Extract the [x, y] coordinate from the center of the cell holding the provided text.  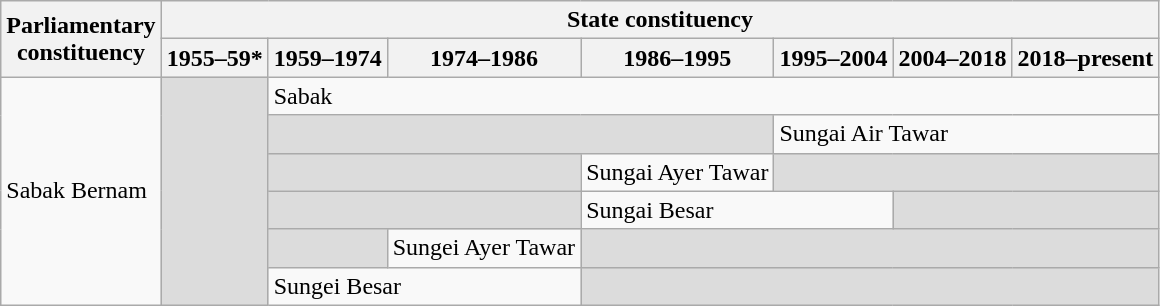
Sungai Besar [737, 210]
Sungei Besar [424, 286]
Sungai Air Tawar [966, 134]
Parliamentaryconstituency [81, 39]
Sabak Bernam [81, 191]
1959–1974 [328, 58]
1995–2004 [834, 58]
1986–1995 [678, 58]
2018–present [1086, 58]
Sabak [714, 96]
2004–2018 [952, 58]
State constituency [660, 20]
1974–1986 [484, 58]
1955–59* [214, 58]
Sungei Ayer Tawar [484, 248]
Sungai Ayer Tawar [678, 172]
